Locate the cell with the specified text and output its [x, y] center coordinate. 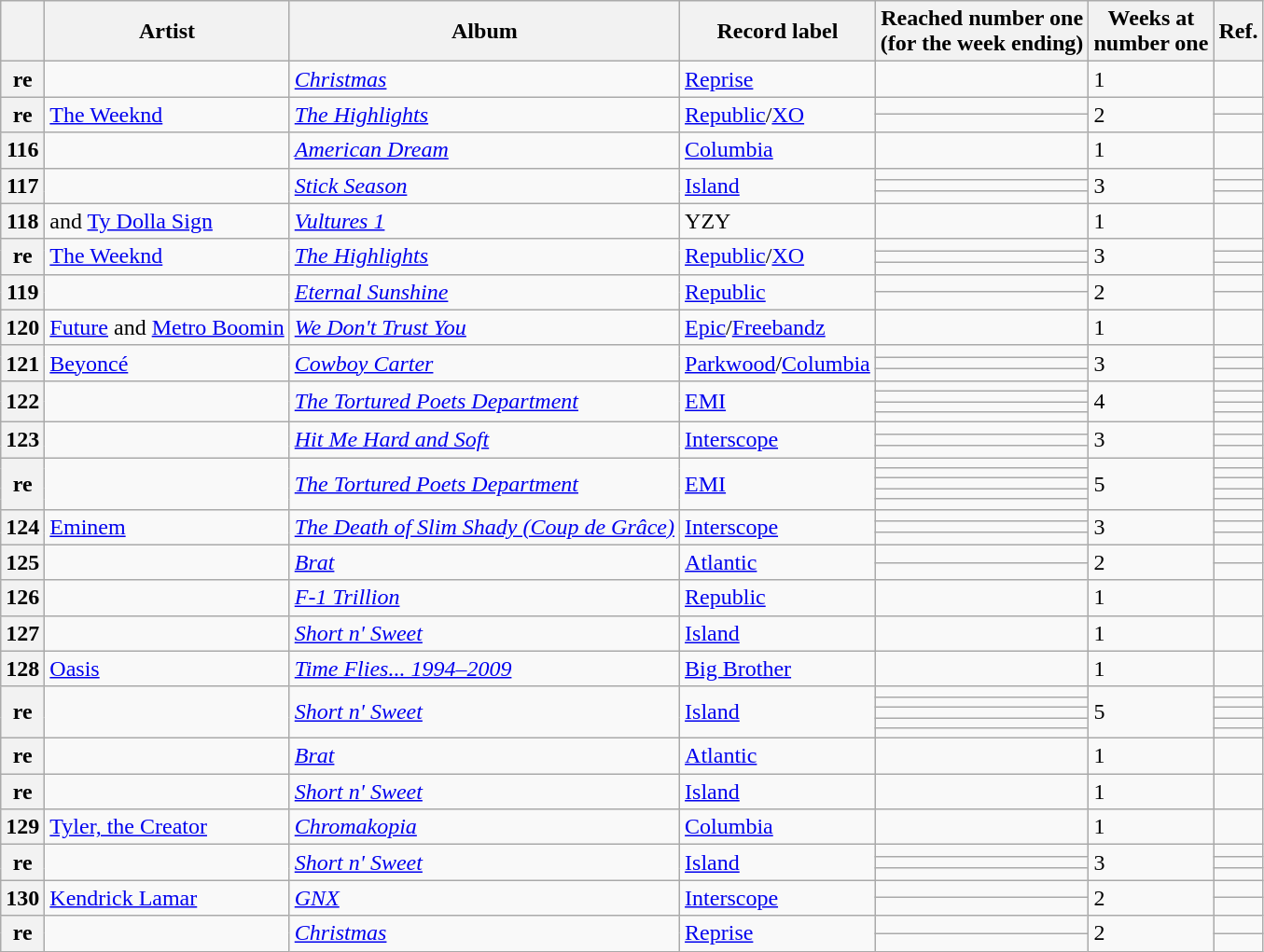
We Don't Trust You [484, 327]
129 [22, 827]
126 [22, 598]
Album [484, 32]
Reached number one(for the week ending) [981, 32]
YZY [778, 221]
Epic/Freebandz [778, 327]
Record label [778, 32]
Time Flies... 1994–2009 [484, 669]
124 [22, 527]
American Dream [484, 150]
Future and Metro Boomin [167, 327]
123 [22, 440]
118 [22, 221]
Vultures 1 [484, 221]
Chromakopia [484, 827]
4 [1151, 401]
Weeks atnumber one [1151, 32]
128 [22, 669]
121 [22, 363]
GNX [484, 898]
F-1 Trillion [484, 598]
The Death of Slim Shady (Coup de Grâce) [484, 527]
Oasis [167, 669]
Ref. [1239, 32]
Cowboy Carter [484, 363]
Parkwood/Columbia [778, 363]
Kendrick Lamar [167, 898]
Stick Season [484, 186]
Tyler, the Creator [167, 827]
130 [22, 898]
Beyoncé [167, 363]
119 [22, 292]
127 [22, 633]
Big Brother [778, 669]
122 [22, 401]
Hit Me Hard and Soft [484, 440]
125 [22, 562]
and Ty Dolla Sign [167, 221]
Eternal Sunshine [484, 292]
120 [22, 327]
117 [22, 186]
Artist [167, 32]
Eminem [167, 527]
116 [22, 150]
